For the text-containing cell, return its midpoint in [x, y] coordinate format. 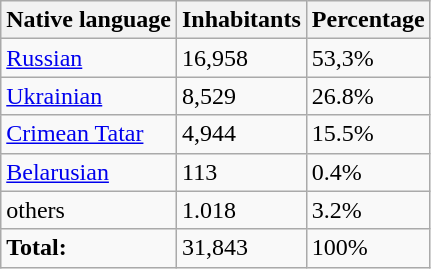
53,3% [368, 58]
1.018 [241, 210]
15.5% [368, 134]
4,944 [241, 134]
100% [368, 248]
Russian [89, 58]
Total: [89, 248]
16,958 [241, 58]
113 [241, 172]
Percentage [368, 20]
Inhabitants [241, 20]
3.2% [368, 210]
Native language [89, 20]
8,529 [241, 96]
Ukrainian [89, 96]
Belarusian [89, 172]
26.8% [368, 96]
31,843 [241, 248]
others [89, 210]
0.4% [368, 172]
Crimean Tatar [89, 134]
